Extract the [x, y] coordinate from the center of the cell holding the provided text.  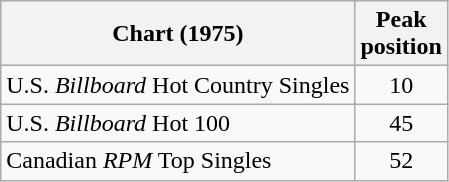
U.S. Billboard Hot Country Singles [178, 85]
10 [401, 85]
Canadian RPM Top Singles [178, 161]
Peakposition [401, 34]
U.S. Billboard Hot 100 [178, 123]
52 [401, 161]
45 [401, 123]
Chart (1975) [178, 34]
